Find where the given text appears and provide that cell's center as (x, y) coordinate. 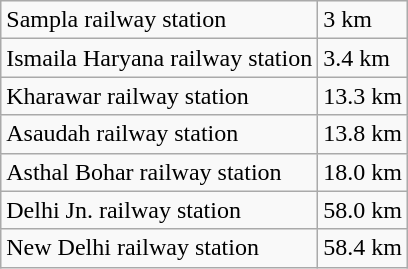
Asaudah railway station (160, 134)
Sampla railway station (160, 20)
3 km (363, 20)
13.3 km (363, 96)
3.4 km (363, 58)
Delhi Jn. railway station (160, 210)
58.4 km (363, 248)
Kharawar railway station (160, 96)
Ismaila Haryana railway station (160, 58)
New Delhi railway station (160, 248)
18.0 km (363, 172)
Asthal Bohar railway station (160, 172)
58.0 km (363, 210)
13.8 km (363, 134)
